Return [x, y] of the center of cell containing provided text 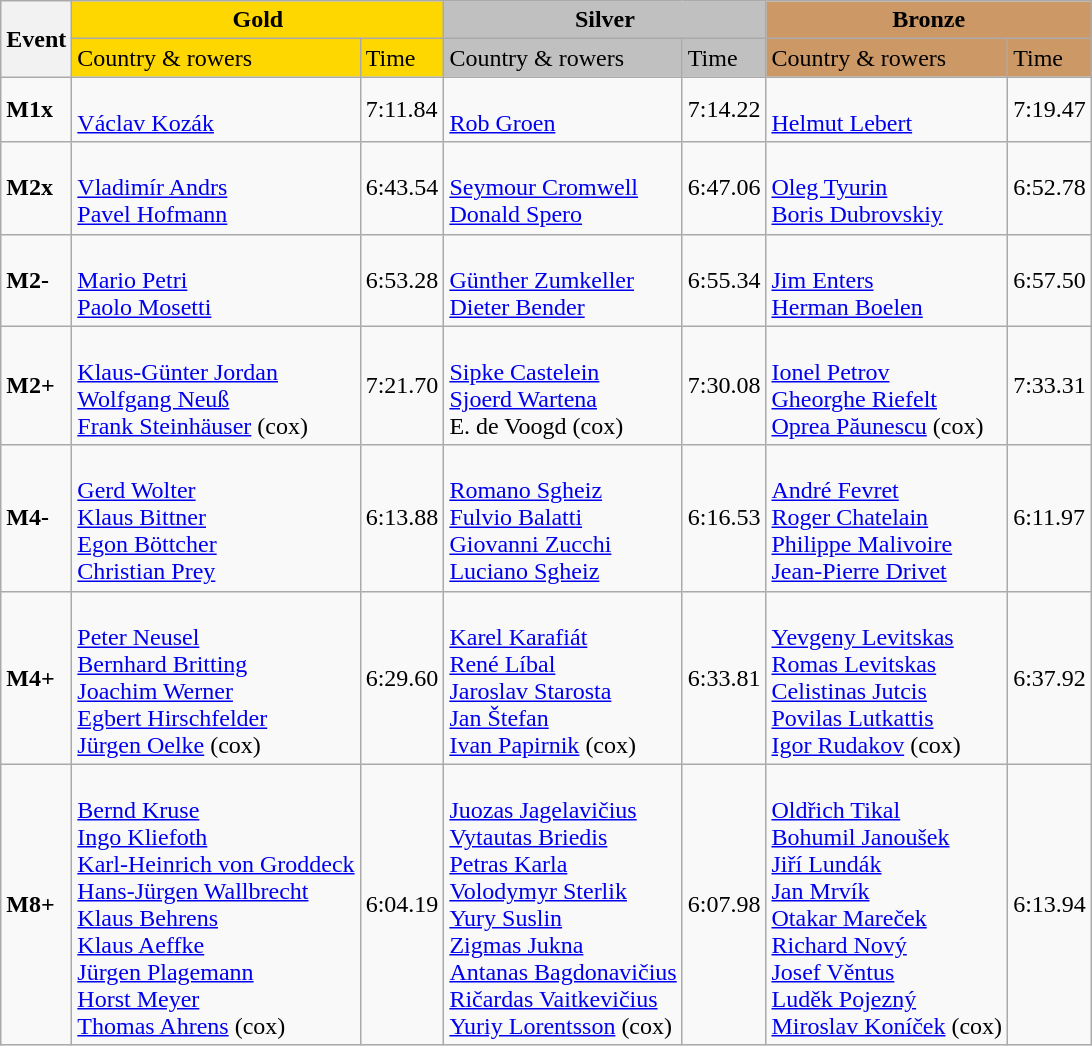
Bronze [928, 20]
Event [36, 39]
M2+ [36, 386]
M1x [36, 110]
6:33.81 [724, 678]
6:57.50 [1050, 280]
6:55.34 [724, 280]
Silver [605, 20]
Rob Groen [563, 110]
6:43.54 [402, 188]
M8+ [36, 904]
7:19.47 [1050, 110]
Václav Kozák [216, 110]
7:14.22 [724, 110]
Mario Petri Paolo Mosetti [216, 280]
6:29.60 [402, 678]
Peter Neusel Bernhard Britting Joachim Werner Egbert Hirschfelder Jürgen Oelke (cox) [216, 678]
6:52.78 [1050, 188]
7:33.31 [1050, 386]
M2x [36, 188]
André Fevret Roger Chatelain Philippe Malivoire Jean-Pierre Drivet [887, 518]
Klaus-Günter Jordan Wolfgang Neuß Frank Steinhäuser (cox) [216, 386]
7:21.70 [402, 386]
Oleg Tyurin Boris Dubrovskiy [887, 188]
M4+ [36, 678]
6:13.94 [1050, 904]
6:04.19 [402, 904]
7:11.84 [402, 110]
Gold [258, 20]
6:37.92 [1050, 678]
6:53.28 [402, 280]
6:07.98 [724, 904]
Gerd Wolter Klaus Bittner Egon Böttcher Christian Prey [216, 518]
Günther Zumkeller Dieter Bender [563, 280]
Yevgeny Levitskas Romas Levitskas Celistinas Jutcis Povilas Lutkattis Igor Rudakov (cox) [887, 678]
Ionel Petrov Gheorghe Riefelt Oprea Păunescu (cox) [887, 386]
Jim Enters Herman Boelen [887, 280]
Helmut Lebert [887, 110]
6:47.06 [724, 188]
Seymour Cromwell Donald Spero [563, 188]
Romano Sgheiz Fulvio Balatti Giovanni Zucchi Luciano Sgheiz [563, 518]
Sipke Castelein Sjoerd Wartena E. de Voogd (cox) [563, 386]
6:11.97 [1050, 518]
6:16.53 [724, 518]
Vladimír Andrs Pavel Hofmann [216, 188]
M2- [36, 280]
Karel Karafiát René Líbal Jaroslav Starosta Jan Štefan Ivan Papirnik (cox) [563, 678]
6:13.88 [402, 518]
7:30.08 [724, 386]
Oldřich Tikal Bohumil Janoušek Jiří Lundák Jan Mrvík Otakar Mareček Richard Nový Josef Věntus Luděk Pojezný Miroslav Koníček (cox) [887, 904]
M4- [36, 518]
